Detect which cell encompasses the target text, then output its (x, y) center coordinate. 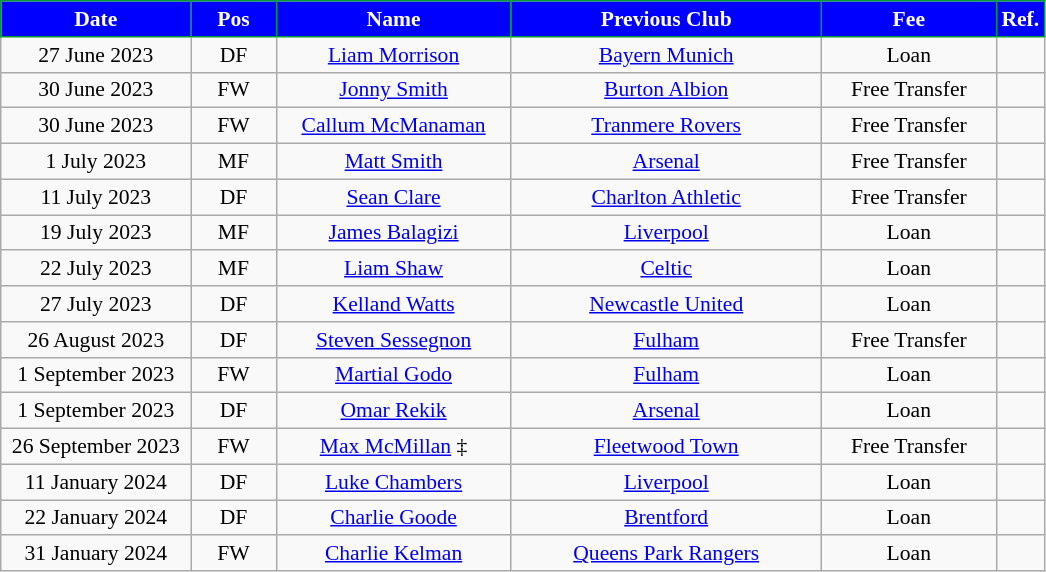
1 July 2023 (96, 162)
Pos (234, 19)
Fleetwood Town (666, 447)
James Balagizi (394, 233)
Luke Chambers (394, 482)
27 July 2023 (96, 304)
Celtic (666, 269)
Burton Albion (666, 90)
Martial Godo (394, 375)
Queens Park Rangers (666, 554)
27 June 2023 (96, 55)
Liam Morrison (394, 55)
Name (394, 19)
Charlton Athletic (666, 197)
19 July 2023 (96, 233)
Jonny Smith (394, 90)
Fee (908, 19)
31 January 2024 (96, 554)
Omar Rekik (394, 411)
Charlie Goode (394, 518)
Kelland Watts (394, 304)
11 January 2024 (96, 482)
Steven Sessegnon (394, 340)
26 September 2023 (96, 447)
Ref. (1020, 19)
Newcastle United (666, 304)
Liam Shaw (394, 269)
Sean Clare (394, 197)
Charlie Kelman (394, 554)
22 July 2023 (96, 269)
Bayern Munich (666, 55)
Callum McManaman (394, 126)
Previous Club (666, 19)
Matt Smith (394, 162)
22 January 2024 (96, 518)
Brentford (666, 518)
26 August 2023 (96, 340)
Max McMillan ‡ (394, 447)
11 July 2023 (96, 197)
Date (96, 19)
Tranmere Rovers (666, 126)
